Return [X, Y] of the center of cell containing provided text 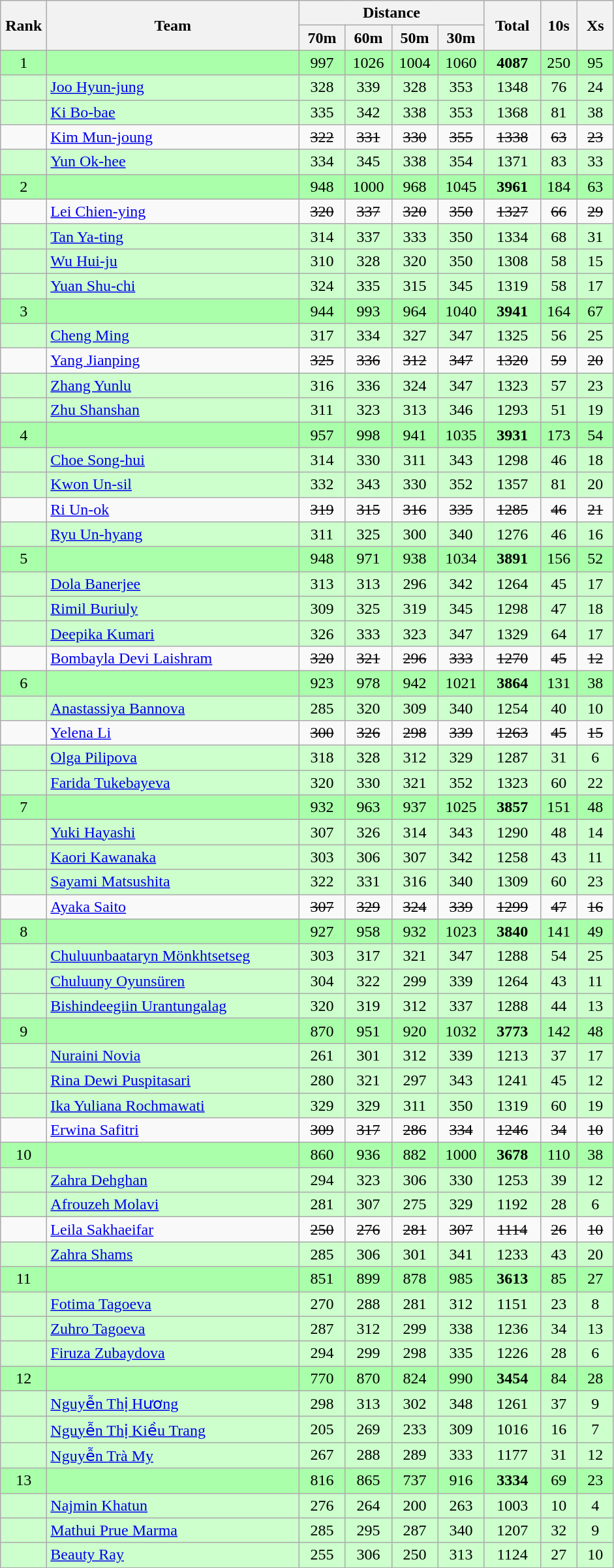
3613 [512, 1279]
68 [559, 236]
Beauty Ray [173, 1555]
1263 [512, 733]
297 [415, 1080]
1032 [461, 1031]
57 [559, 385]
Distance [391, 13]
295 [368, 1530]
50m [415, 38]
95 [595, 63]
968 [415, 187]
318 [322, 758]
937 [415, 807]
3941 [512, 311]
83 [559, 162]
Olga Pilipova [173, 758]
1308 [512, 261]
816 [322, 1481]
3857 [512, 807]
3931 [512, 435]
920 [415, 1031]
899 [368, 1279]
1258 [512, 857]
990 [461, 1378]
Nuraini Novia [173, 1055]
Zahra Shams [173, 1254]
Rina Dewi Puspitasari [173, 1080]
Deepika Kumari [173, 633]
Rank [23, 25]
Zhu Shanshan [173, 410]
173 [559, 435]
Zuhro Tagoeva [173, 1329]
1371 [512, 162]
264 [368, 1505]
348 [461, 1404]
Kaori Kawanaka [173, 857]
110 [559, 1155]
341 [461, 1254]
14 [595, 832]
1338 [512, 137]
824 [415, 1378]
Leila Sakhaeifar [173, 1229]
Ryu Un-hyang [173, 534]
1035 [461, 435]
Total [512, 25]
1060 [461, 63]
2 [23, 187]
69 [559, 1481]
255 [322, 1555]
67 [595, 311]
1023 [461, 931]
737 [415, 1481]
1026 [368, 63]
Fotima Tagoeva [173, 1304]
1207 [512, 1530]
942 [415, 683]
3678 [512, 1155]
Rimil Buriuly [173, 609]
21 [595, 509]
Sayami Matsushita [173, 882]
Nguyễn Thị Hương [173, 1404]
267 [322, 1455]
951 [368, 1031]
938 [415, 559]
Dola Banerjee [173, 584]
24 [595, 87]
1114 [512, 1229]
927 [322, 931]
Najmin Khatun [173, 1505]
184 [559, 187]
Yelena Li [173, 733]
3961 [512, 187]
Choe Song-hui [173, 460]
Chuluunbaataryn Mönkhtsetseg [173, 956]
1253 [512, 1180]
1276 [512, 534]
32 [559, 1530]
3454 [512, 1378]
1 [23, 63]
997 [322, 63]
3773 [512, 1031]
29 [595, 211]
1309 [512, 882]
289 [415, 1455]
1003 [512, 1505]
941 [415, 435]
52 [595, 559]
770 [322, 1378]
Nguyễn Trà My [173, 1455]
10s [559, 25]
Afrouzeh Molavi [173, 1205]
44 [559, 1006]
30m [461, 38]
56 [559, 336]
4087 [512, 63]
1334 [512, 236]
355 [461, 137]
1357 [512, 485]
Anastassiya Bannova [173, 708]
5 [23, 559]
263 [461, 1505]
1254 [512, 708]
1293 [512, 410]
1290 [512, 832]
882 [415, 1155]
971 [368, 559]
Yang Jianping [173, 361]
1329 [512, 633]
1261 [512, 1404]
963 [368, 807]
269 [368, 1430]
164 [559, 311]
1325 [512, 336]
865 [368, 1481]
332 [322, 485]
Ki Bo-bae [173, 112]
Bombayla Devi Laishram [173, 658]
1241 [512, 1080]
1327 [512, 211]
1299 [512, 907]
141 [559, 931]
878 [415, 1279]
310 [322, 261]
1025 [461, 807]
1004 [415, 63]
Kim Mun-joung [173, 137]
1021 [461, 683]
1246 [512, 1130]
1192 [512, 1205]
275 [415, 1205]
Joo Hyun-jung [173, 87]
Team [173, 25]
76 [559, 87]
85 [559, 1279]
Ika Yuliana Rochmawati [173, 1106]
936 [368, 1155]
286 [415, 1130]
1285 [512, 509]
Erwina Safitri [173, 1130]
Ri Un-ok [173, 509]
1320 [512, 361]
280 [322, 1080]
261 [322, 1055]
233 [415, 1430]
1236 [512, 1329]
985 [461, 1279]
Bishindeegiin Urantungalag [173, 1006]
64 [559, 633]
3891 [512, 559]
302 [415, 1404]
957 [322, 435]
1034 [461, 559]
916 [461, 1481]
Wu Hui-ju [173, 261]
Lei Chien-ying [173, 211]
Farida Tukebayeva [173, 783]
1270 [512, 658]
860 [322, 1155]
1368 [512, 112]
958 [368, 931]
1177 [512, 1455]
923 [322, 683]
Zhang Yunlu [173, 385]
1016 [512, 1430]
39 [559, 1180]
354 [461, 162]
1226 [512, 1353]
156 [559, 559]
151 [559, 807]
3840 [512, 931]
Tan Ya-ting [173, 236]
Chuluuny Oyunsüren [173, 981]
142 [559, 1031]
1045 [461, 187]
Nguyễn Thị Kiều Trang [173, 1430]
131 [559, 683]
40 [559, 708]
3334 [512, 1481]
205 [322, 1430]
1213 [512, 1055]
49 [595, 931]
993 [368, 311]
851 [322, 1279]
Zahra Dehghan [173, 1180]
22 [595, 783]
200 [415, 1505]
3864 [512, 683]
66 [559, 211]
1124 [512, 1555]
33 [595, 162]
1287 [512, 758]
978 [368, 683]
Ayaka Saito [173, 907]
1040 [461, 311]
Mathui Prue Marma [173, 1530]
1151 [512, 1304]
Firuza Zubaydova [173, 1353]
Yuki Hayashi [173, 832]
270 [322, 1304]
70m [322, 38]
Kwon Un-sil [173, 485]
964 [415, 311]
304 [322, 981]
Yuan Shu-chi [173, 286]
84 [559, 1378]
Xs [595, 25]
944 [322, 311]
1348 [512, 87]
26 [559, 1229]
3 [23, 311]
346 [461, 410]
327 [415, 336]
1233 [512, 1254]
59 [559, 361]
51 [559, 410]
Cheng Ming [173, 336]
60m [368, 38]
Yun Ok-hee [173, 162]
998 [368, 435]
